Pinpoint the cell where the given text exists, returning its [x, y] midpoint coordinate. 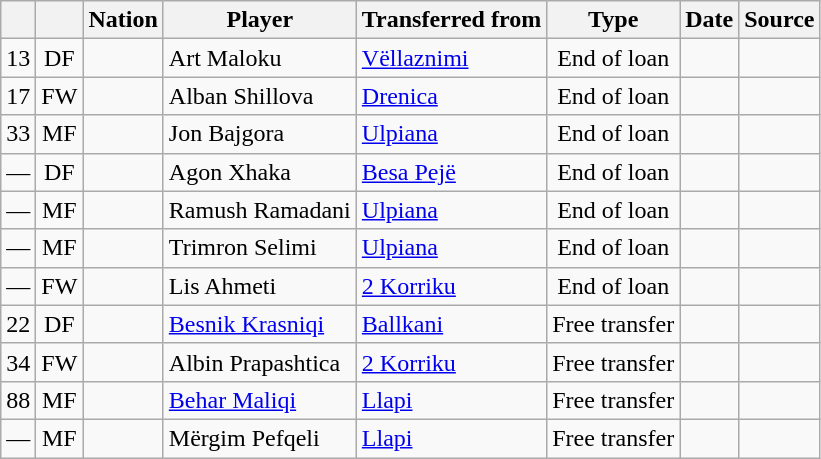
Besnik Krasniqi [260, 324]
22 [18, 324]
Source [780, 20]
Type [614, 20]
Agon Xhaka [260, 172]
Alban Shillova [260, 96]
34 [18, 362]
13 [18, 58]
88 [18, 400]
Besa Pejë [451, 172]
Jon Bajgora [260, 134]
Date [710, 20]
Albin Prapashtica [260, 362]
17 [18, 96]
Ramush Ramadani [260, 210]
Nation [123, 20]
Lis Ahmeti [260, 286]
Player [260, 20]
Transferred from [451, 20]
Vëllaznimi [451, 58]
Mërgim Pefqeli [260, 438]
Art Maloku [260, 58]
Ballkani [451, 324]
Trimron Selimi [260, 248]
Behar Maliqi [260, 400]
33 [18, 134]
Drenica [451, 96]
